Identify which cell holds the provided text, then report its [x, y] central coordinate. 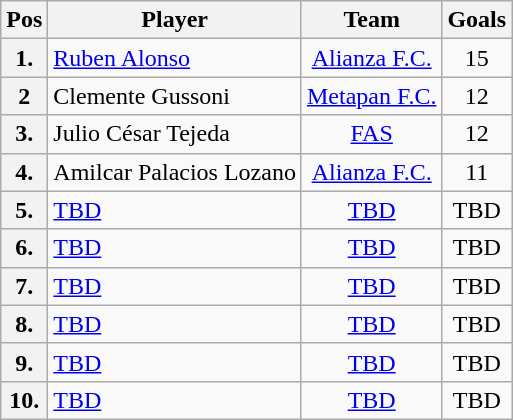
4. [24, 172]
Amilcar Palacios Lozano [175, 172]
Clemente Gussoni [175, 96]
Goals [477, 20]
Team [371, 20]
10. [24, 400]
1. [24, 58]
7. [24, 286]
5. [24, 210]
15 [477, 58]
Player [175, 20]
9. [24, 362]
Ruben Alonso [175, 58]
6. [24, 248]
Metapan F.C. [371, 96]
8. [24, 324]
2 [24, 96]
FAS [371, 134]
11 [477, 172]
Pos [24, 20]
Julio César Tejeda [175, 134]
3. [24, 134]
